Find where the given text appears and provide that cell's center as (X, Y) coordinate. 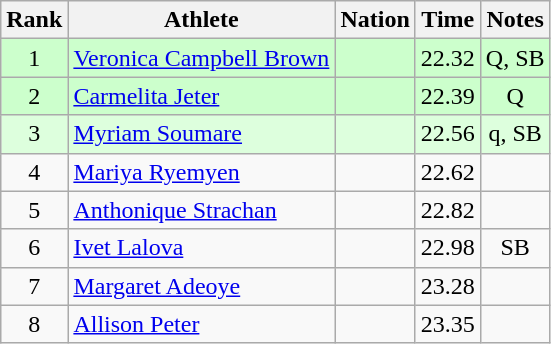
1 (34, 58)
Veronica Campbell Brown (202, 58)
Myriam Soumare (202, 134)
Anthonique Strachan (202, 210)
SB (515, 248)
22.82 (448, 210)
7 (34, 286)
22.62 (448, 172)
Allison Peter (202, 324)
3 (34, 134)
8 (34, 324)
Ivet Lalova (202, 248)
22.56 (448, 134)
Q (515, 96)
Athlete (202, 20)
Rank (34, 20)
4 (34, 172)
22.98 (448, 248)
23.28 (448, 286)
Mariya Ryemyen (202, 172)
23.35 (448, 324)
q, SB (515, 134)
Carmelita Jeter (202, 96)
5 (34, 210)
22.39 (448, 96)
Margaret Adeoye (202, 286)
Q, SB (515, 58)
Notes (515, 20)
Nation (375, 20)
22.32 (448, 58)
Time (448, 20)
2 (34, 96)
6 (34, 248)
